Find where the given text appears and provide that cell's center as (X, Y) coordinate. 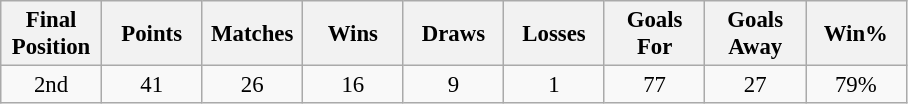
26 (252, 85)
2nd (52, 85)
Matches (252, 34)
Draws (454, 34)
Goals For (654, 34)
Final Position (52, 34)
Goals Away (756, 34)
9 (454, 85)
27 (756, 85)
Wins (354, 34)
Points (152, 34)
Losses (554, 34)
1 (554, 85)
79% (856, 85)
Win% (856, 34)
77 (654, 85)
16 (354, 85)
41 (152, 85)
